Scan for the cell matching the given text and deliver its [x, y] coordinate at center. 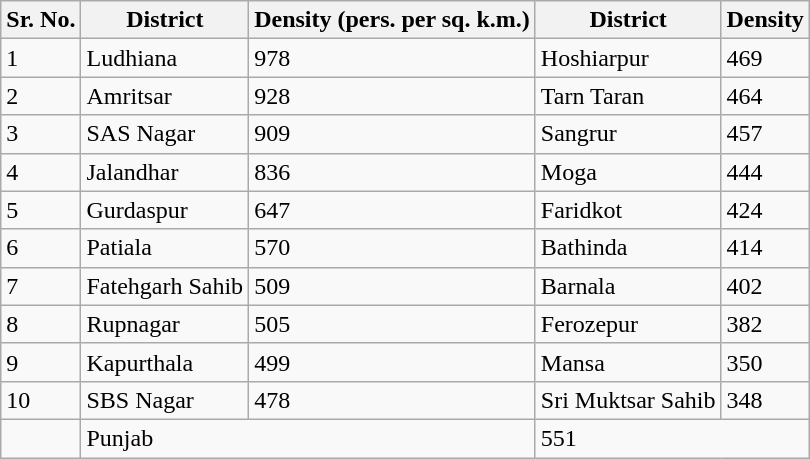
Barnala [628, 286]
414 [765, 248]
Amritsar [165, 96]
551 [672, 438]
Sri Muktsar Sahib [628, 400]
Moga [628, 172]
Jalandhar [165, 172]
469 [765, 58]
978 [392, 58]
Bathinda [628, 248]
382 [765, 324]
7 [41, 286]
Patiala [165, 248]
909 [392, 134]
6 [41, 248]
Density (pers. per sq. k.m.) [392, 20]
928 [392, 96]
Gurdaspur [165, 210]
9 [41, 362]
Faridkot [628, 210]
Sr. No. [41, 20]
5 [41, 210]
Kapurthala [165, 362]
Punjab [308, 438]
499 [392, 362]
457 [765, 134]
478 [392, 400]
SBS Nagar [165, 400]
464 [765, 96]
424 [765, 210]
348 [765, 400]
1 [41, 58]
350 [765, 362]
8 [41, 324]
836 [392, 172]
570 [392, 248]
4 [41, 172]
10 [41, 400]
Ferozepur [628, 324]
505 [392, 324]
647 [392, 210]
Sangrur [628, 134]
Density [765, 20]
Fatehgarh Sahib [165, 286]
Ludhiana [165, 58]
2 [41, 96]
402 [765, 286]
444 [765, 172]
3 [41, 134]
Rupnagar [165, 324]
Hoshiarpur [628, 58]
Tarn Taran [628, 96]
SAS Nagar [165, 134]
Mansa [628, 362]
509 [392, 286]
